Extract the [X, Y] coordinate from the center of the cell holding the provided text.  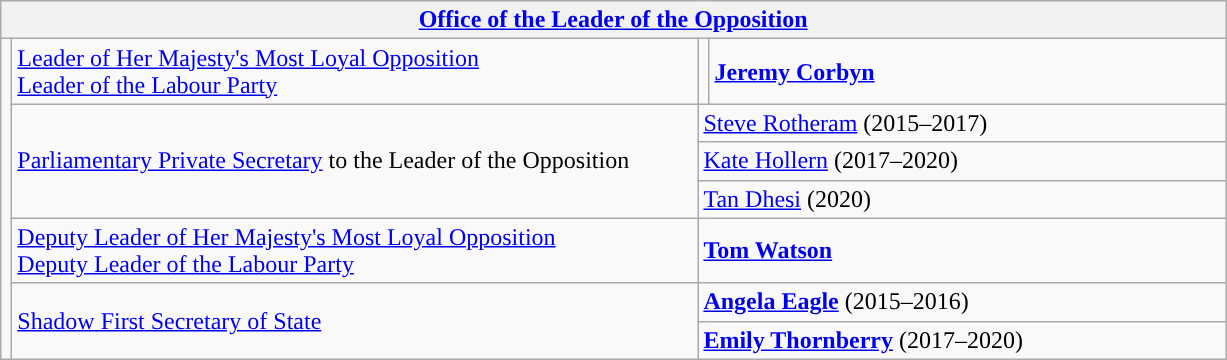
Jeremy Corbyn [968, 72]
Tom Watson [962, 250]
Angela Eagle (2015–2016) [962, 302]
Parliamentary Private Secretary to the Leader of the Opposition [355, 161]
Shadow First Secretary of State [355, 321]
Tan Dhesi (2020) [962, 199]
Office of the Leader of the Opposition [614, 20]
Kate Hollern (2017–2020) [962, 161]
Emily Thornberry (2017–2020) [962, 340]
Deputy Leader of Her Majesty's Most Loyal Opposition Deputy Leader of the Labour Party [355, 250]
Leader of Her Majesty's Most Loyal Opposition Leader of the Labour Party [355, 72]
Steve Rotheram (2015–2017) [962, 123]
